Determine the [x, y] coordinate at the center of the cell enclosing the given text.  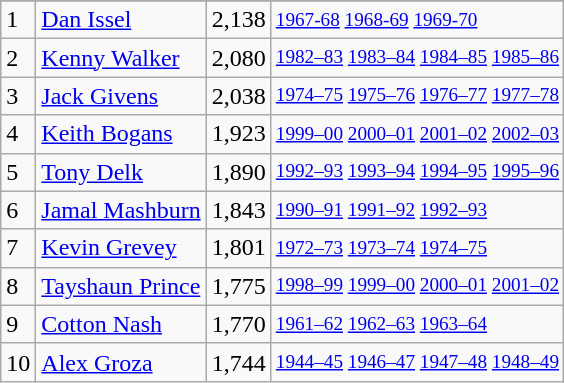
1967-68 1968-69 1969-70 [417, 20]
Jamal Mashburn [121, 210]
Keith Bogans [121, 134]
2,138 [238, 20]
8 [18, 286]
3 [18, 96]
4 [18, 134]
Tayshaun Prince [121, 286]
1,744 [238, 362]
Jack Givens [121, 96]
10 [18, 362]
1974–75 1975–76 1976–77 1977–78 [417, 96]
1961–62 1962–63 1963–64 [417, 324]
1998–99 1999–00 2000–01 2001–02 [417, 286]
1982–83 1983–84 1984–85 1985–86 [417, 58]
1972–73 1973–74 1974–75 [417, 248]
6 [18, 210]
5 [18, 172]
Alex Groza [121, 362]
1,843 [238, 210]
Dan Issel [121, 20]
7 [18, 248]
1992–93 1993–94 1994–95 1995–96 [417, 172]
1,801 [238, 248]
1999–00 2000–01 2001–02 2002–03 [417, 134]
2,038 [238, 96]
2 [18, 58]
Cotton Nash [121, 324]
Kevin Grevey [121, 248]
1,775 [238, 286]
1,890 [238, 172]
1,923 [238, 134]
1 [18, 20]
1,770 [238, 324]
Tony Delk [121, 172]
1944–45 1946–47 1947–48 1948–49 [417, 362]
Kenny Walker [121, 58]
1990–91 1991–92 1992–93 [417, 210]
2,080 [238, 58]
9 [18, 324]
